Return the (X, Y) coordinate for the center point of the cell that contains the specified text.  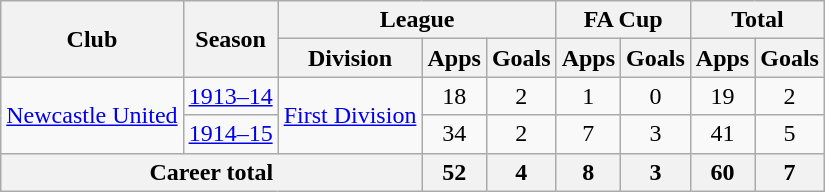
1914–15 (230, 134)
60 (722, 172)
1 (588, 96)
0 (656, 96)
Total (757, 20)
Newcastle United (92, 115)
Club (92, 39)
Season (230, 39)
19 (722, 96)
First Division (350, 115)
8 (588, 172)
1913–14 (230, 96)
4 (521, 172)
Career total (212, 172)
League (417, 20)
5 (790, 134)
34 (454, 134)
18 (454, 96)
FA Cup (623, 20)
52 (454, 172)
41 (722, 134)
Division (350, 58)
